Provide the (X, Y) coordinate of the cell's center where the given text is located.  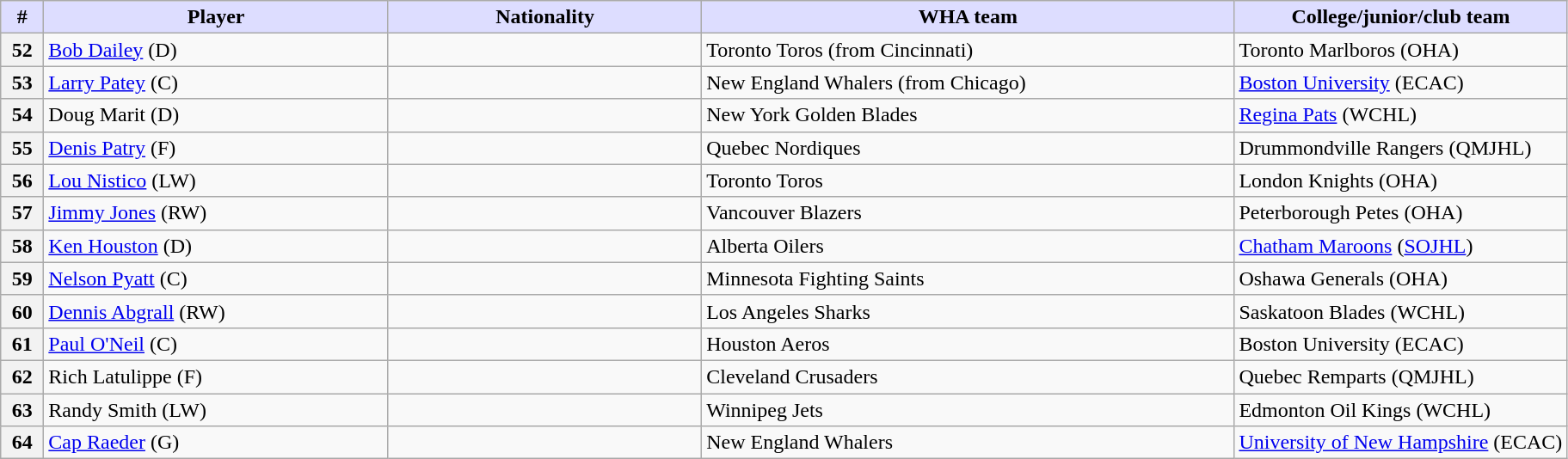
Cleveland Crusaders (968, 376)
Regina Pats (WCHL) (1400, 115)
Oshawa Generals (OHA) (1400, 278)
Denis Patry (F) (217, 148)
Toronto Marlboros (OHA) (1400, 50)
54 (22, 115)
Los Angeles Sharks (968, 311)
Quebec Remparts (QMJHL) (1400, 376)
63 (22, 410)
Peterborough Petes (OHA) (1400, 213)
Randy Smith (LW) (217, 410)
Winnipeg Jets (968, 410)
Nationality (544, 17)
Houston Aeros (968, 344)
Paul O'Neil (C) (217, 344)
59 (22, 278)
53 (22, 83)
Doug Marit (D) (217, 115)
New England Whalers (from Chicago) (968, 83)
58 (22, 246)
Jimmy Jones (RW) (217, 213)
52 (22, 50)
Vancouver Blazers (968, 213)
University of New Hampshire (ECAC) (1400, 443)
London Knights (OHA) (1400, 181)
Dennis Abgrall (RW) (217, 311)
62 (22, 376)
Saskatoon Blades (WCHL) (1400, 311)
Edmonton Oil Kings (WCHL) (1400, 410)
57 (22, 213)
Chatham Maroons (SOJHL) (1400, 246)
Rich Latulippe (F) (217, 376)
61 (22, 344)
# (22, 17)
55 (22, 148)
Quebec Nordiques (968, 148)
Player (217, 17)
Cap Raeder (G) (217, 443)
60 (22, 311)
Minnesota Fighting Saints (968, 278)
56 (22, 181)
College/junior/club team (1400, 17)
Nelson Pyatt (C) (217, 278)
Ken Houston (D) (217, 246)
Lou Nistico (LW) (217, 181)
New England Whalers (968, 443)
64 (22, 443)
Bob Dailey (D) (217, 50)
Toronto Toros (from Cincinnati) (968, 50)
Toronto Toros (968, 181)
WHA team (968, 17)
Drummondville Rangers (QMJHL) (1400, 148)
Alberta Oilers (968, 246)
New York Golden Blades (968, 115)
Larry Patey (C) (217, 83)
